From the cell containing the given text, extract its center point as [x, y] coordinate. 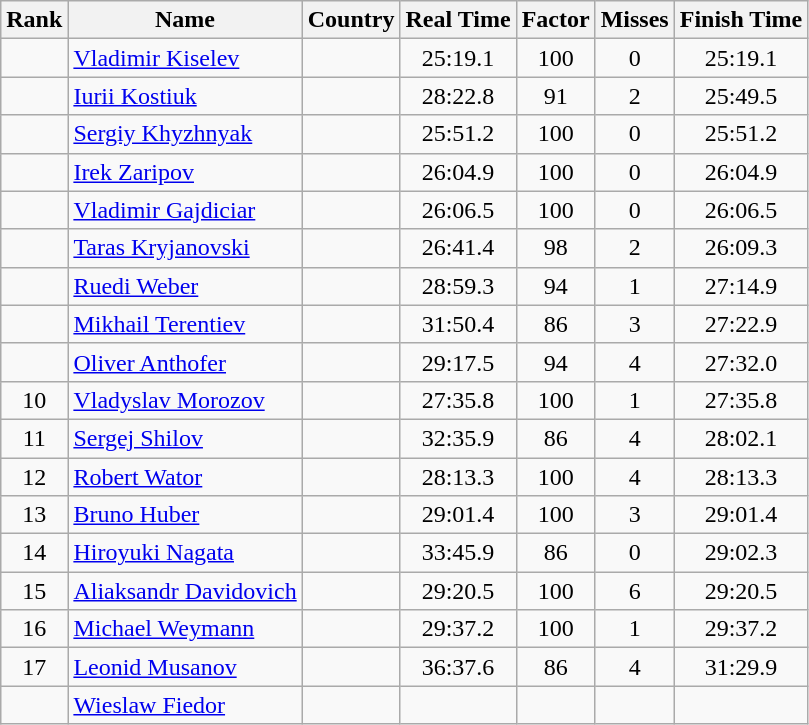
Name [185, 20]
29:17.5 [458, 362]
31:50.4 [458, 324]
Misses [634, 20]
31:29.9 [741, 667]
Leonid Musanov [185, 667]
29:02.3 [741, 553]
11 [34, 438]
Vladimir Gajdiciar [185, 210]
10 [34, 400]
Ruedi Weber [185, 286]
Iurii Kostiuk [185, 96]
Sergej Shilov [185, 438]
Wieslaw Fiedor [185, 705]
15 [34, 591]
Vladimir Kiselev [185, 58]
12 [34, 477]
26:41.4 [458, 248]
14 [34, 553]
Mikhail Terentiev [185, 324]
36:37.6 [458, 667]
Factor [556, 20]
Irek Zaripov [185, 172]
Rank [34, 20]
28:22.8 [458, 96]
33:45.9 [458, 553]
32:35.9 [458, 438]
Aliaksandr Davidovich [185, 591]
26:09.3 [741, 248]
13 [34, 515]
Oliver Anthofer [185, 362]
Finish Time [741, 20]
Robert Wator [185, 477]
Vladyslav Morozov [185, 400]
Country [351, 20]
28:02.1 [741, 438]
Hiroyuki Nagata [185, 553]
16 [34, 629]
27:14.9 [741, 286]
6 [634, 591]
Bruno Huber [185, 515]
17 [34, 667]
27:22.9 [741, 324]
Real Time [458, 20]
27:32.0 [741, 362]
25:49.5 [741, 96]
28:59.3 [458, 286]
Sergiy Khyzhnyak [185, 134]
Taras Kryjanovski [185, 248]
Michael Weymann [185, 629]
91 [556, 96]
98 [556, 248]
